Pinpoint the cell where the given text exists, returning its [x, y] midpoint coordinate. 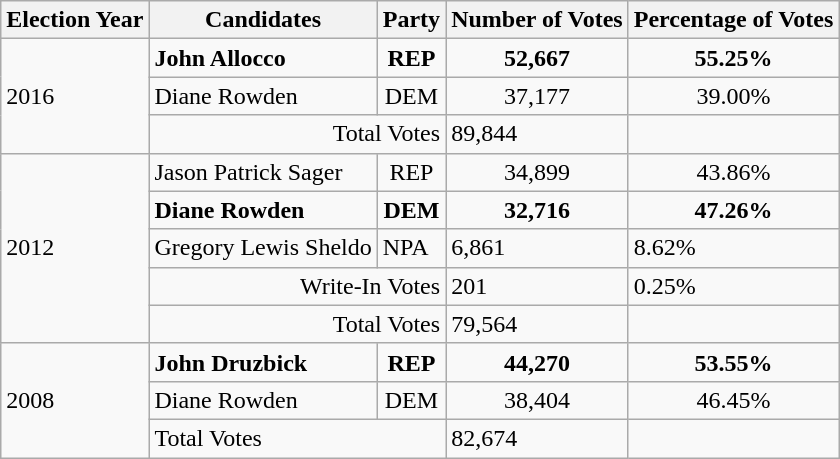
89,844 [538, 134]
46.45% [734, 400]
39.00% [734, 96]
43.86% [734, 172]
John Druzbick [263, 362]
44,270 [538, 362]
79,564 [538, 324]
Party [411, 20]
Gregory Lewis Sheldo [263, 248]
0.25% [734, 286]
Percentage of Votes [734, 20]
Candidates [263, 20]
Number of Votes [538, 20]
Jason Patrick Sager [263, 172]
82,674 [538, 438]
37,177 [538, 96]
34,899 [538, 172]
2008 [75, 400]
2016 [75, 96]
52,667 [538, 58]
47.26% [734, 210]
32,716 [538, 210]
53.55% [734, 362]
John Allocco [263, 58]
201 [538, 286]
NPA [411, 248]
2012 [75, 248]
55.25% [734, 58]
38,404 [538, 400]
Write-In Votes [298, 286]
8.62% [734, 248]
6,861 [538, 248]
Election Year [75, 20]
